Locate the cell with the specified text and output its (X, Y) center coordinate. 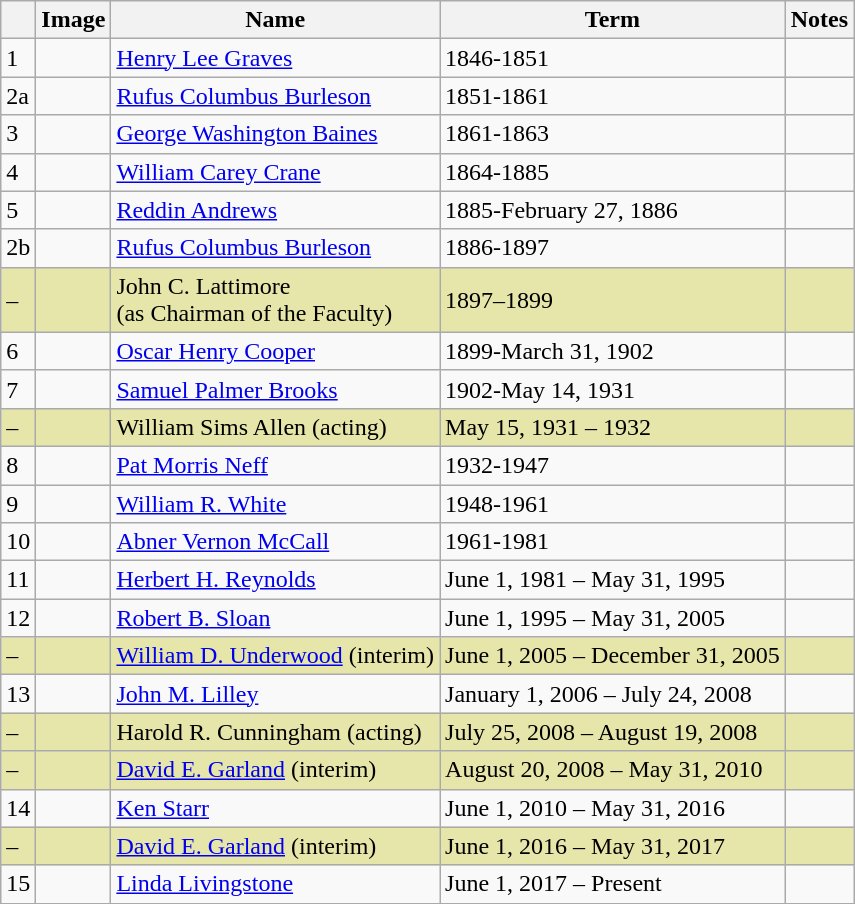
William Sims Allen (acting) (276, 427)
Oscar Henry Cooper (276, 351)
13 (18, 694)
January 1, 2006 – July 24, 2008 (613, 694)
John M. Lilley (276, 694)
9 (18, 503)
June 1, 2017 – Present (613, 884)
1864-1885 (613, 172)
12 (18, 618)
June 1, 2005 – December 31, 2005 (613, 656)
2a (18, 96)
Image (74, 20)
Ken Starr (276, 808)
William R. White (276, 503)
June 1, 2010 – May 31, 2016 (613, 808)
7 (18, 389)
1899-March 31, 1902 (613, 351)
June 1, 1981 – May 31, 1995 (613, 580)
George Washington Baines (276, 134)
August 20, 2008 – May 31, 2010 (613, 770)
1885-February 27, 1886 (613, 210)
11 (18, 580)
June 1, 2016 – May 31, 2017 (613, 846)
8 (18, 465)
Pat Morris Neff (276, 465)
1948-1961 (613, 503)
1932-1947 (613, 465)
Abner Vernon McCall (276, 542)
1961-1981 (613, 542)
1 (18, 58)
2b (18, 248)
1886-1897 (613, 248)
14 (18, 808)
10 (18, 542)
Harold R. Cunningham (acting) (276, 732)
July 25, 2008 – August 19, 2008 (613, 732)
1846-1851 (613, 58)
June 1, 1995 – May 31, 2005 (613, 618)
May 15, 1931 – 1932 (613, 427)
1861-1863 (613, 134)
6 (18, 351)
William D. Underwood (interim) (276, 656)
Linda Livingstone (276, 884)
1902-May 14, 1931 (613, 389)
Reddin Andrews (276, 210)
15 (18, 884)
John C. Lattimore(as Chairman of the Faculty) (276, 300)
4 (18, 172)
Henry Lee Graves (276, 58)
Notes (819, 20)
1851-1861 (613, 96)
Samuel Palmer Brooks (276, 389)
Herbert H. Reynolds (276, 580)
5 (18, 210)
William Carey Crane (276, 172)
Name (276, 20)
Robert B. Sloan (276, 618)
3 (18, 134)
Term (613, 20)
1897–1899 (613, 300)
